Scan for the cell matching the given text and deliver its (X, Y) coordinate at center. 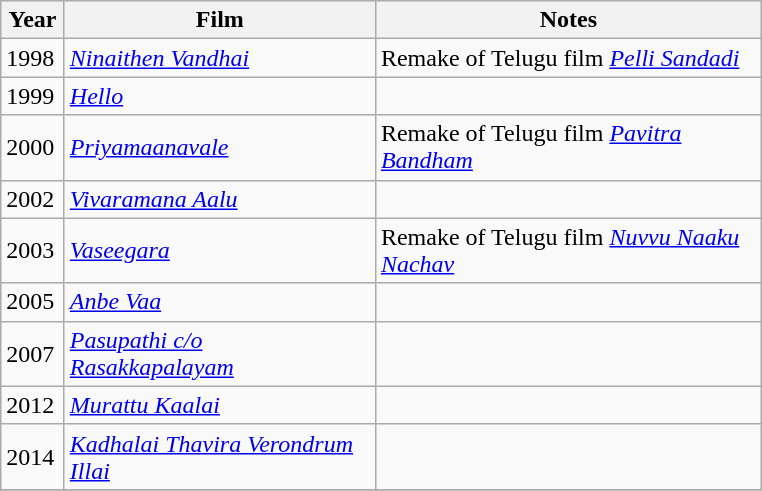
Vivaramana Aalu (220, 199)
Murattu Kaalai (220, 405)
Kadhalai Thavira Verondrum Illai (220, 456)
Pasupathi c/o Rasakkapalayam (220, 354)
Film (220, 20)
Remake of Telugu film Nuvvu Naaku Nachav (568, 250)
Remake of Telugu film Pelli Sandadi (568, 58)
2014 (33, 456)
1999 (33, 96)
Vaseegara (220, 250)
2007 (33, 354)
2012 (33, 405)
2002 (33, 199)
Year (33, 20)
1998 (33, 58)
Notes (568, 20)
Remake of Telugu film Pavitra Bandham (568, 148)
2005 (33, 302)
Anbe Vaa (220, 302)
2000 (33, 148)
2003 (33, 250)
Ninaithen Vandhai (220, 58)
Priyamaanavale (220, 148)
Hello (220, 96)
